From the cell containing the given text, extract its center point as (X, Y) coordinate. 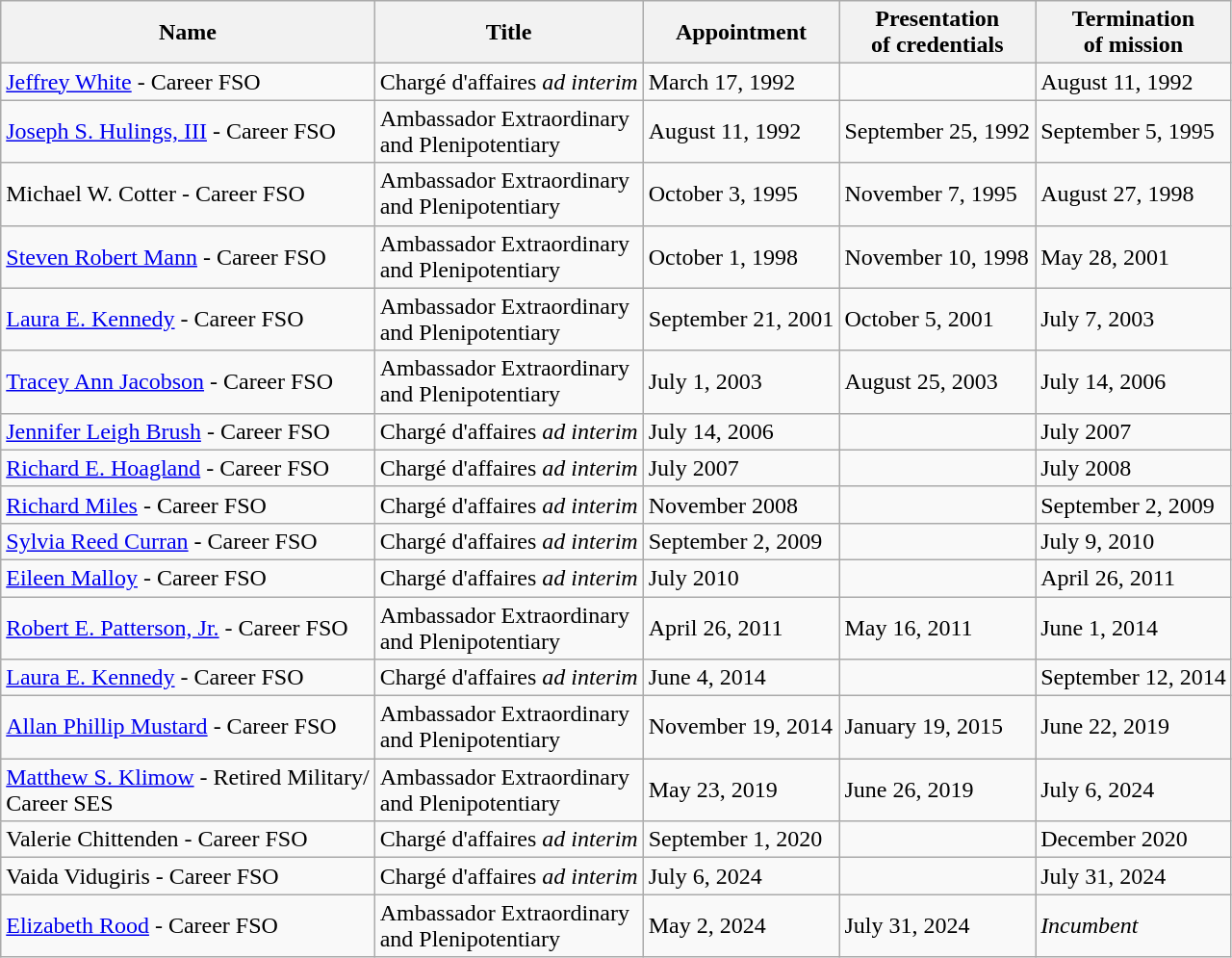
September 5, 1995 (1134, 131)
Eileen Malloy - Career FSO (188, 578)
November 10, 1998 (937, 256)
Tracey Ann Jacobson - Career FSO (188, 381)
October 5, 2001 (937, 320)
Matthew S. Klimow - Retired Military/Career SES (188, 790)
Jeffrey White - Career FSO (188, 82)
Robert E. Patterson, Jr. - Career FSO (188, 628)
June 1, 2014 (1134, 628)
Steven Robert Mann - Career FSO (188, 256)
Valerie Chittenden - Career FSO (188, 840)
Joseph S. Hulings, III - Career FSO (188, 131)
Incumbent (1134, 926)
Appointment (741, 33)
July 7, 2003 (1134, 320)
September 21, 2001 (741, 320)
May 28, 2001 (1134, 256)
May 23, 2019 (741, 790)
July 2008 (1134, 468)
Name (188, 33)
Vaida Vidugiris - Career FSO (188, 876)
July 1, 2003 (741, 381)
September 12, 2014 (1134, 678)
Sylvia Reed Curran - Career FSO (188, 541)
November 7, 1995 (937, 194)
Elizabeth Rood - Career FSO (188, 926)
October 1, 1998 (741, 256)
Richard E. Hoagland - Career FSO (188, 468)
December 2020 (1134, 840)
August 25, 2003 (937, 381)
Title (508, 33)
Michael W. Cotter - Career FSO (188, 194)
May 16, 2011 (937, 628)
January 19, 2015 (937, 728)
March 17, 1992 (741, 82)
June 22, 2019 (1134, 728)
Allan Phillip Mustard - Career FSO (188, 728)
July 2010 (741, 578)
May 2, 2024 (741, 926)
Presentation of credentials (937, 33)
October 3, 1995 (741, 194)
Richard Miles - Career FSO (188, 505)
June 26, 2019 (937, 790)
November 2008 (741, 505)
June 4, 2014 (741, 678)
July 9, 2010 (1134, 541)
August 27, 1998 (1134, 194)
Jennifer Leigh Brush - Career FSO (188, 431)
Termination of mission (1134, 33)
November 19, 2014 (741, 728)
September 1, 2020 (741, 840)
September 25, 1992 (937, 131)
